Scan for the cell matching the given text and deliver its (X, Y) coordinate at center. 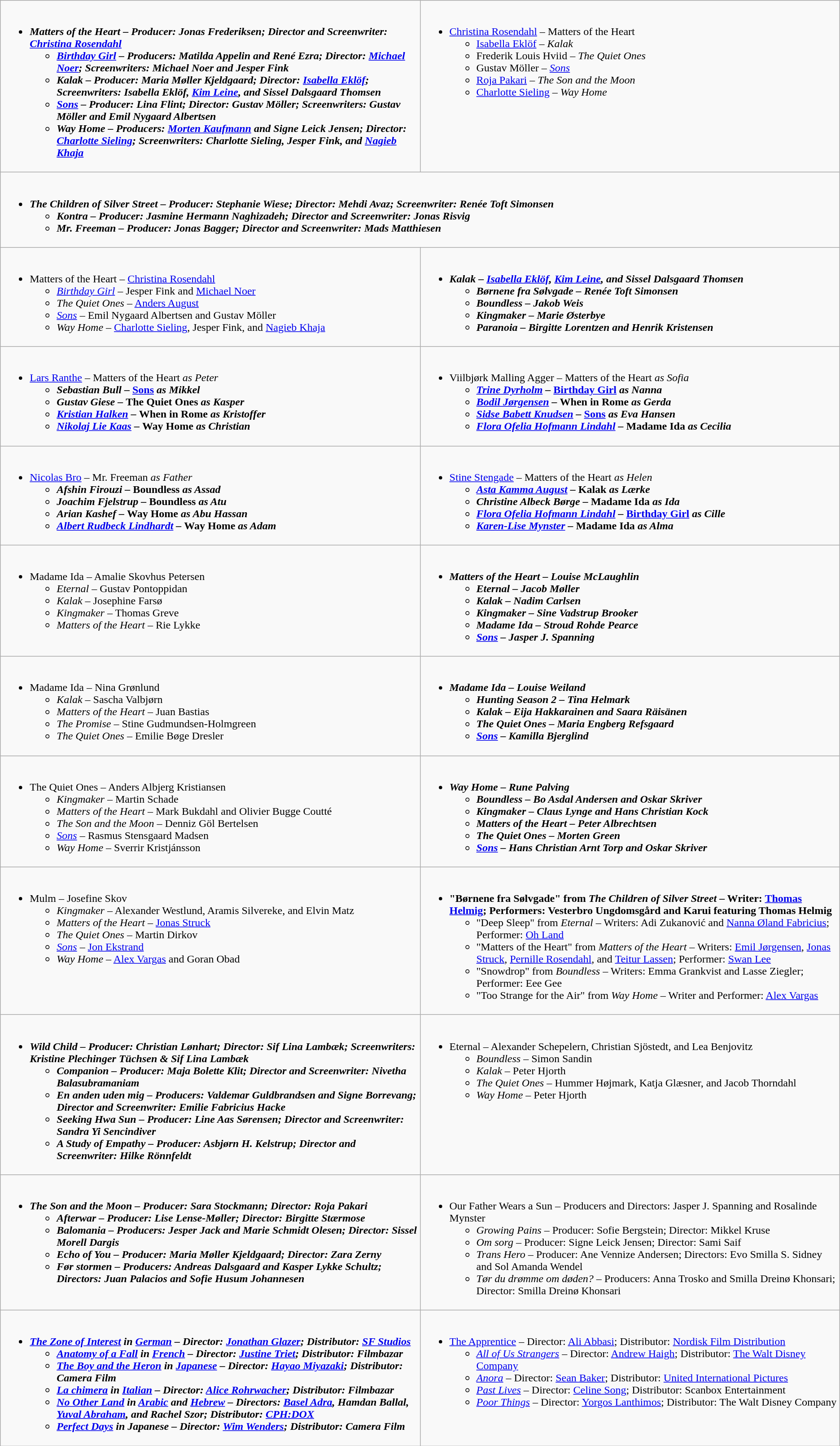
Madame Ida – Amalie Skovhus PetersenEternal – Gustav PontoppidanKalak – Josephine FarsøKingmaker – Thomas GreveMatters of the Heart – Rie Lykke (210, 601)
